Detect which cell encompasses the target text, then output its (x, y) center coordinate. 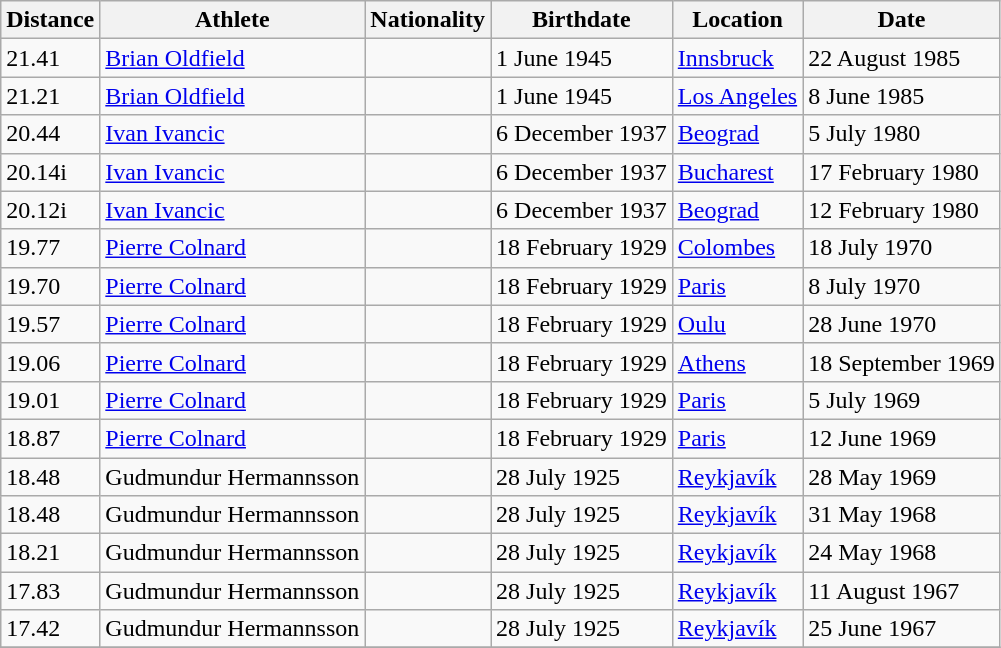
19.70 (50, 286)
8 June 1985 (902, 96)
24 May 1968 (902, 553)
28 May 1969 (902, 477)
19.77 (50, 248)
Los Angeles (737, 96)
20.12i (50, 210)
11 August 1967 (902, 591)
5 July 1969 (902, 400)
Innsbruck (737, 58)
Distance (50, 20)
19.06 (50, 362)
22 August 1985 (902, 58)
Athlete (232, 20)
Nationality (428, 20)
28 June 1970 (902, 324)
20.14i (50, 172)
17.83 (50, 591)
31 May 1968 (902, 515)
17 February 1980 (902, 172)
17.42 (50, 629)
Bucharest (737, 172)
20.44 (50, 134)
19.57 (50, 324)
Athens (737, 362)
18.87 (50, 438)
25 June 1967 (902, 629)
Birthdate (582, 20)
18 July 1970 (902, 248)
Colombes (737, 248)
12 June 1969 (902, 438)
21.41 (50, 58)
8 July 1970 (902, 286)
Location (737, 20)
18.21 (50, 553)
12 February 1980 (902, 210)
5 July 1980 (902, 134)
18 September 1969 (902, 362)
Oulu (737, 324)
19.01 (50, 400)
21.21 (50, 96)
Date (902, 20)
